Return the (x, y) coordinate for the center point of the cell that contains the specified text.  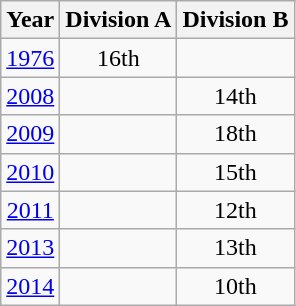
1976 (30, 58)
2014 (30, 286)
Division A (118, 20)
2010 (30, 172)
2008 (30, 96)
Year (30, 20)
14th (236, 96)
Division B (236, 20)
2011 (30, 210)
2009 (30, 134)
13th (236, 248)
18th (236, 134)
10th (236, 286)
16th (118, 58)
12th (236, 210)
2013 (30, 248)
15th (236, 172)
